Search for the cell housing the specified text and yield its (x, y) center coordinate. 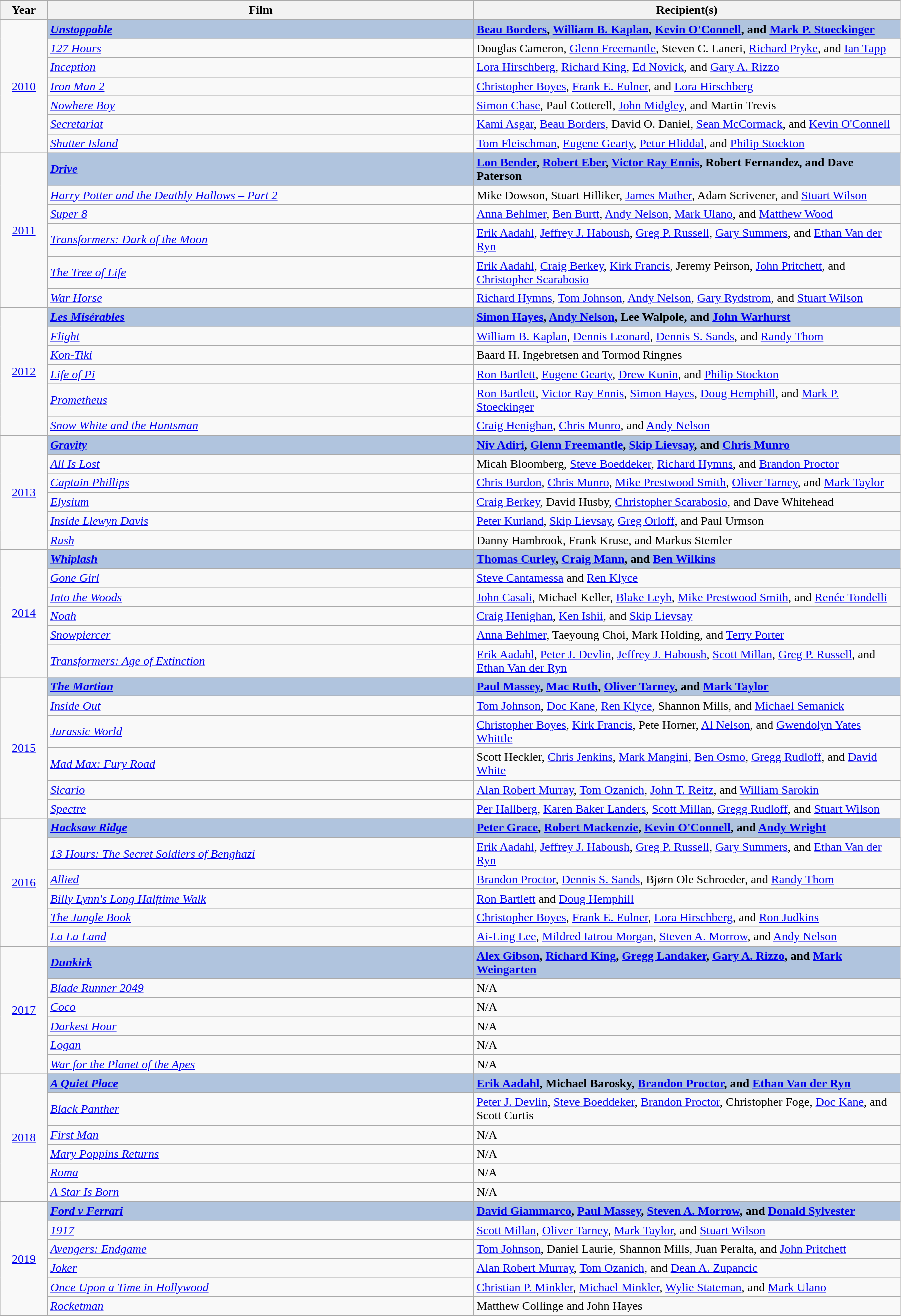
2014 (24, 613)
Ron Bartlett and Doug Hemphill (687, 898)
Les Misérables (260, 317)
Joker (260, 1268)
Erik Aadahl, Michael Barosky, Brandon Proctor, and Ethan Van der Ryn (687, 1083)
Blade Runner 2049 (260, 988)
The Martian (260, 687)
Matthew Collinge and John Hayes (687, 1306)
Rush (260, 540)
Jurassic World (260, 731)
Ai-Ling Lee, Mildred Iatrou Morgan, Steven A. Morrow, and Andy Nelson (687, 936)
A Quiet Place (260, 1083)
Baard H. Ingebretsen and Tormod Ringnes (687, 355)
2016 (24, 882)
Prometheus (260, 400)
Shutter Island (260, 143)
Tom Johnson, Daniel Laurie, Shannon Mills, Juan Peralta, and John Pritchett (687, 1249)
Logan (260, 1045)
Life of Pi (260, 374)
La La Land (260, 936)
Craig Henighan, Ken Ishii, and Skip Lievsay (687, 616)
Snow White and the Huntsman (260, 426)
Into the Woods (260, 597)
Scott Heckler, Chris Jenkins, Mark Mangini, Ben Osmo, Gregg Rudloff, and David White (687, 764)
Ron Bartlett, Victor Ray Ennis, Simon Hayes, Doug Hemphill, and Mark P. Stoeckinger (687, 400)
Kon-Tiki (260, 355)
Drive (260, 169)
Secretariat (260, 124)
Per Hallberg, Karen Baker Landers, Scott Millan, Gregg Rudloff, and Stuart Wilson (687, 809)
Once Upon a Time in Hollywood (260, 1287)
127 Hours (260, 48)
Anna Behlmer, Taeyoung Choi, Mark Holding, and Terry Porter (687, 635)
War for the Planet of the Apes (260, 1064)
Beau Borders, William B. Kaplan, Kevin O'Connell, and Mark P. Stoeckinger (687, 29)
Gravity (260, 445)
Noah (260, 616)
Inside Out (260, 706)
Lon Bender, Robert Eber, Victor Ray Ennis, Robert Fernandez, and Dave Paterson (687, 169)
Flight (260, 336)
Peter Grace, Robert Mackenzie, Kevin O'Connell, and Andy Wright (687, 828)
Tom Fleischman, Eugene Gearty, Petur Hliddal, and Philip Stockton (687, 143)
Simon Hayes, Andy Nelson, Lee Walpole, and John Warhurst (687, 317)
Roma (260, 1173)
Tom Johnson, Doc Kane, Ren Klyce, Shannon Mills, and Michael Semanick (687, 706)
Hacksaw Ridge (260, 828)
John Casali, Michael Keller, Blake Leyh, Mike Prestwood Smith, and Renée Tondelli (687, 597)
Alan Robert Murray, Tom Ozanich, and Dean A. Zupancic (687, 1268)
Niv Adiri, Glenn Freemantle, Skip Lievsay, and Chris Munro (687, 445)
Christian P. Minkler, Michael Minkler, Wylie Stateman, and Mark Ulano (687, 1287)
Sicario (260, 790)
A Star Is Born (260, 1192)
Captain Phillips (260, 483)
Ron Bartlett, Eugene Gearty, Drew Kunin, and Philip Stockton (687, 374)
Super 8 (260, 214)
Mike Dowson, Stuart Hilliker, James Mather, Adam Scrivener, and Stuart Wilson (687, 195)
Peter Kurland, Skip Lievsay, Greg Orloff, and Paul Urmson (687, 521)
Darkest Hour (260, 1026)
Snowpiercer (260, 635)
Alex Gibson, Richard King, Gregg Landaker, Gary A. Rizzo, and Mark Weingarten (687, 962)
Mary Poppins Returns (260, 1154)
Inception (260, 67)
Iron Man 2 (260, 86)
Danny Hambrook, Frank Kruse, and Markus Stemler (687, 540)
Richard Hymns, Tom Johnson, Andy Nelson, Gary Rydstrom, and Stuart Wilson (687, 298)
Erik Aadahl, Craig Berkey, Kirk Francis, Jeremy Peirson, John Pritchett, and Christopher Scarabosio (687, 272)
1917 (260, 1230)
2015 (24, 748)
Avengers: Endgame (260, 1249)
Unstoppable (260, 29)
Recipient(s) (687, 10)
Craig Henighan, Chris Munro, and Andy Nelson (687, 426)
First Man (260, 1135)
Christopher Boyes, Frank E. Eulner, Lora Hirschberg, and Ron Judkins (687, 917)
Allied (260, 879)
Brandon Proctor, Dennis S. Sands, Bjørn Ole Schroeder, and Randy Thom (687, 879)
William B. Kaplan, Dennis Leonard, Dennis S. Sands, and Randy Thom (687, 336)
Lora Hirschberg, Richard King, Ed Novick, and Gary A. Rizzo (687, 67)
Whiplash (260, 559)
Ford v Ferrari (260, 1211)
Simon Chase, Paul Cotterell, John Midgley, and Martin Trevis (687, 105)
Gone Girl (260, 578)
Nowhere Boy (260, 105)
The Tree of Life (260, 272)
Alan Robert Murray, Tom Ozanich, John T. Reitz, and William Sarokin (687, 790)
Kami Asgar, Beau Borders, David O. Daniel, Sean McCormack, and Kevin O'Connell (687, 124)
Spectre (260, 809)
Elysium (260, 502)
Christopher Boyes, Frank E. Eulner, and Lora Hirschberg (687, 86)
Steve Cantamessa and Ren Klyce (687, 578)
Paul Massey, Mac Ruth, Oliver Tarney, and Mark Taylor (687, 687)
Erik Aadahl, Peter J. Devlin, Jeffrey J. Haboush, Scott Millan, Greg P. Russell, and Ethan Van der Ryn (687, 661)
2011 (24, 230)
Coco (260, 1007)
Mad Max: Fury Road (260, 764)
Anna Behlmer, Ben Burtt, Andy Nelson, Mark Ulano, and Matthew Wood (687, 214)
War Horse (260, 298)
All Is Lost (260, 464)
Transformers: Dark of the Moon (260, 239)
Douglas Cameron, Glenn Freemantle, Steven C. Laneri, Richard Pryke, and Ian Tapp (687, 48)
Thomas Curley, Craig Mann, and Ben Wilkins (687, 559)
2019 (24, 1258)
The Jungle Book (260, 917)
Dunkirk (260, 962)
Billy Lynn's Long Halftime Walk (260, 898)
13 Hours: The Secret Soldiers of Benghazi (260, 853)
Scott Millan, Oliver Tarney, Mark Taylor, and Stuart Wilson (687, 1230)
Transformers: Age of Extinction (260, 661)
Chris Burdon, Chris Munro, Mike Prestwood Smith, Oliver Tarney, and Mark Taylor (687, 483)
Micah Bloomberg, Steve Boeddeker, Richard Hymns, and Brandon Proctor (687, 464)
2013 (24, 492)
Christopher Boyes, Kirk Francis, Pete Horner, Al Nelson, and Gwendolyn Yates Whittle (687, 731)
Craig Berkey, David Husby, Christopher Scarabosio, and Dave Whitehead (687, 502)
2017 (24, 1010)
Year (24, 10)
Harry Potter and the Deathly Hallows – Part 2 (260, 195)
2010 (24, 86)
Film (260, 10)
Black Panther (260, 1109)
Inside Llewyn Davis (260, 521)
2018 (24, 1137)
2012 (24, 371)
Peter J. Devlin, Steve Boeddeker, Brandon Proctor, Christopher Foge, Doc Kane, and Scott Curtis (687, 1109)
Rocketman (260, 1306)
David Giammarco, Paul Massey, Steven A. Morrow, and Donald Sylvester (687, 1211)
